Find where the given text appears and provide that cell's center as (X, Y) coordinate. 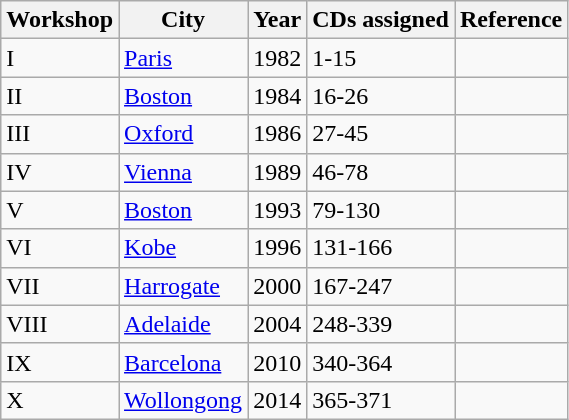
Year (278, 20)
248-339 (381, 324)
City (184, 20)
1989 (278, 172)
Adelaide (184, 324)
I (60, 58)
Workshop (60, 20)
Kobe (184, 248)
VII (60, 286)
167-247 (381, 286)
Reference (510, 20)
IX (60, 362)
1986 (278, 134)
Barcelona (184, 362)
Wollongong (184, 400)
II (60, 96)
VI (60, 248)
Vienna (184, 172)
79-130 (381, 210)
2010 (278, 362)
2000 (278, 286)
V (60, 210)
1996 (278, 248)
Harrogate (184, 286)
1984 (278, 96)
Paris (184, 58)
1-15 (381, 58)
16-26 (381, 96)
2014 (278, 400)
1982 (278, 58)
365-371 (381, 400)
IV (60, 172)
2004 (278, 324)
X (60, 400)
1993 (278, 210)
340-364 (381, 362)
III (60, 134)
131-166 (381, 248)
VIII (60, 324)
CDs assigned (381, 20)
46-78 (381, 172)
Oxford (184, 134)
27-45 (381, 134)
